Find where the given text appears and provide that cell's center as [x, y] coordinate. 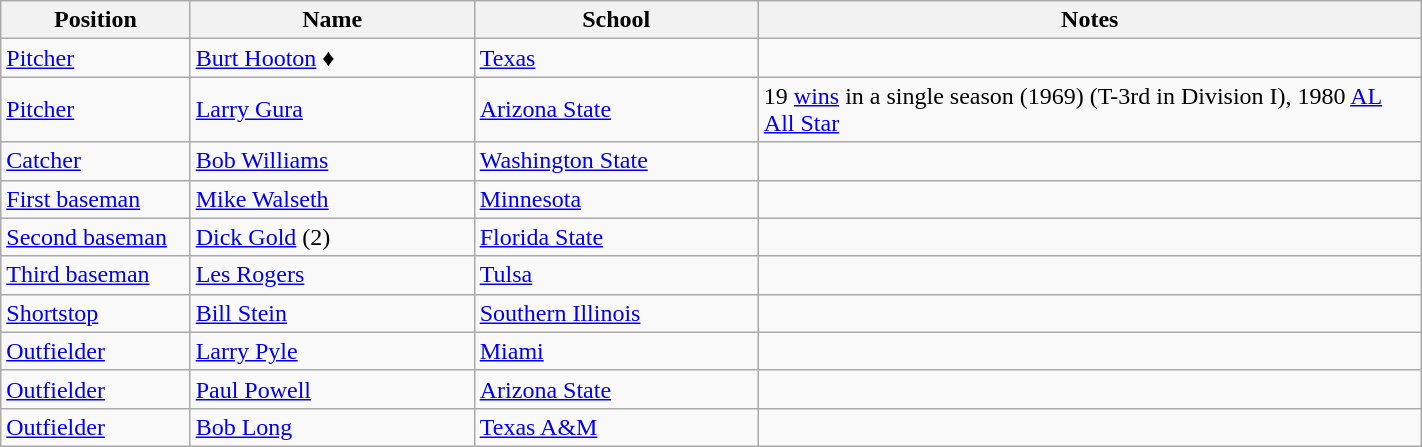
Notes [1090, 20]
Bob Williams [332, 161]
Burt Hooton ♦ [332, 58]
Bill Stein [332, 313]
Southern Illinois [616, 313]
Les Rogers [332, 275]
Position [96, 20]
Name [332, 20]
Washington State [616, 161]
Minnesota [616, 199]
Paul Powell [332, 389]
Texas A&M [616, 427]
Texas [616, 58]
Second baseman [96, 237]
Miami [616, 351]
Mike Walseth [332, 199]
Shortstop [96, 313]
Larry Gura [332, 110]
School [616, 20]
Dick Gold (2) [332, 237]
Tulsa [616, 275]
Bob Long [332, 427]
19 wins in a single season (1969) (T-3rd in Division I), 1980 AL All Star [1090, 110]
First baseman [96, 199]
Third baseman [96, 275]
Florida State [616, 237]
Larry Pyle [332, 351]
Catcher [96, 161]
